Output the [x, y] coordinate of the center of the cell containing the given text.  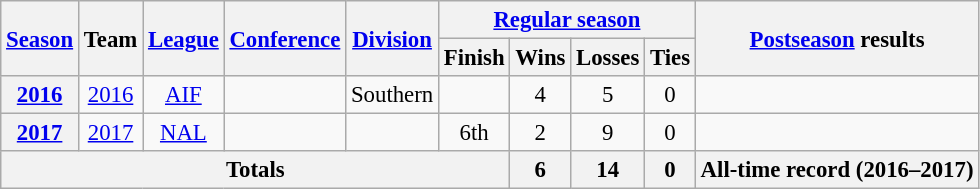
AIF [184, 95]
6th [474, 133]
4 [540, 95]
Finish [474, 58]
Southern [392, 95]
Season [40, 38]
Ties [670, 58]
14 [608, 170]
6 [540, 170]
NAL [184, 133]
All-time record (2016–2017) [836, 170]
Totals [256, 170]
League [184, 38]
Wins [540, 58]
5 [608, 95]
Losses [608, 58]
2 [540, 133]
Team [110, 38]
Division [392, 38]
9 [608, 133]
Postseason results [836, 38]
Conference [285, 38]
Regular season [566, 20]
